Determine the [X, Y] coordinate at the center of the cell enclosing the given text.  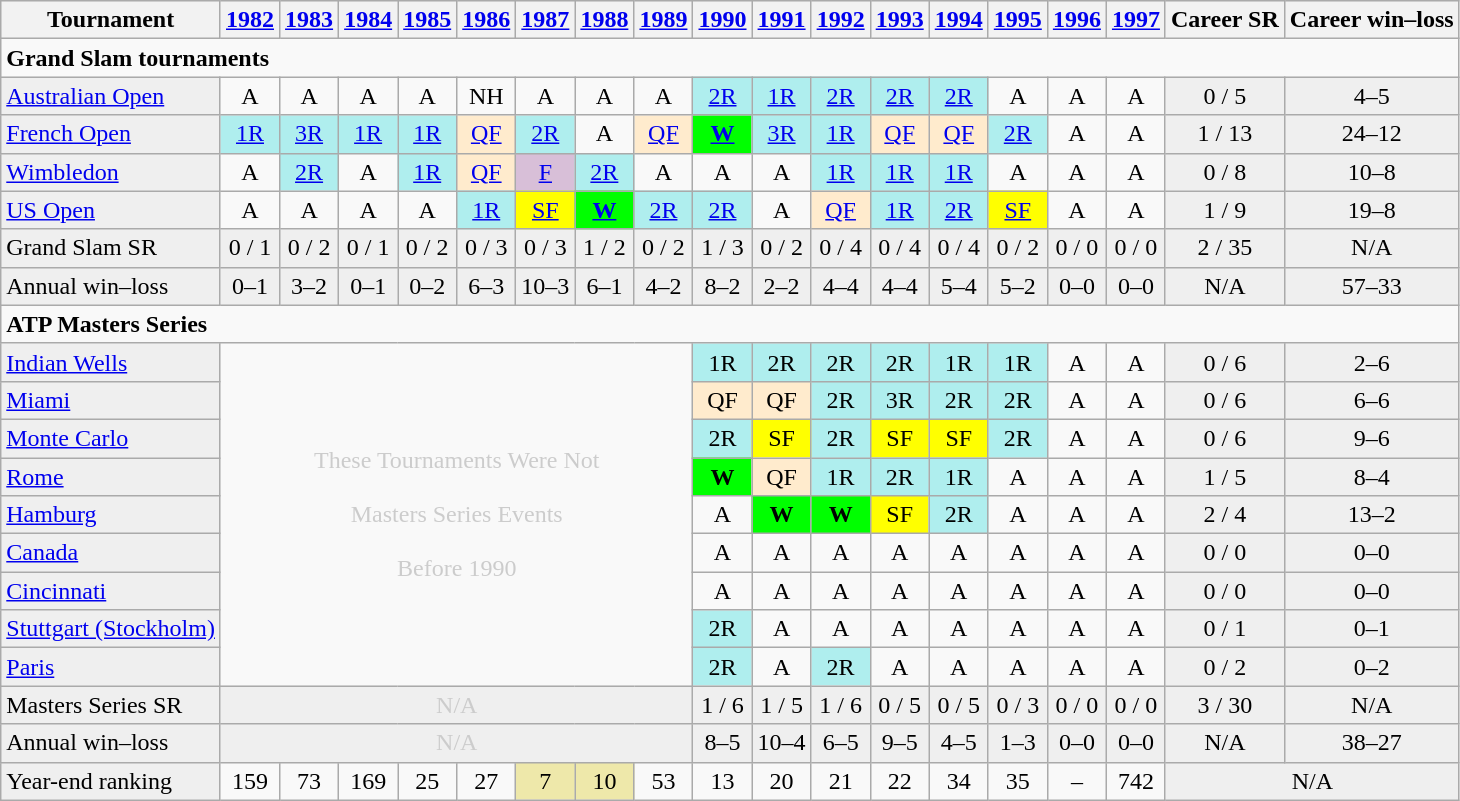
19–8 [1372, 210]
US Open [111, 210]
1996 [1076, 20]
Career SR [1224, 20]
1 / 3 [722, 248]
159 [250, 781]
10 [604, 781]
2–6 [1372, 362]
20 [782, 781]
22 [900, 781]
1989 [664, 20]
1 / 9 [1224, 210]
French Open [111, 134]
Stuttgart (Stockholm) [111, 629]
Australian Open [111, 96]
169 [368, 781]
13 [722, 781]
9–5 [900, 743]
1987 [546, 20]
1994 [958, 20]
21 [840, 781]
5–4 [958, 286]
2 / 35 [1224, 248]
10–3 [546, 286]
3–2 [310, 286]
Masters Series SR [111, 705]
Paris [111, 667]
25 [428, 781]
8–4 [1372, 477]
1985 [428, 20]
53 [664, 781]
Grand Slam SR [111, 248]
7 [546, 781]
742 [1136, 781]
1997 [1136, 20]
1995 [1018, 20]
10–4 [782, 743]
Indian Wells [111, 362]
1984 [368, 20]
These Tournaments Were NotMasters Series EventsBefore 1990 [456, 514]
Monte Carlo [111, 438]
1990 [722, 20]
27 [486, 781]
– [1076, 781]
ATP Masters Series [730, 324]
10–8 [1372, 172]
1–3 [1018, 743]
1991 [782, 20]
8–5 [722, 743]
13–2 [1372, 515]
73 [310, 781]
Wimbledon [111, 172]
Hamburg [111, 515]
0 / 8 [1224, 172]
6–1 [604, 286]
Cincinnati [111, 591]
57–33 [1372, 286]
Rome [111, 477]
35 [1018, 781]
Year-end ranking [111, 781]
1 / 13 [1224, 134]
4–2 [664, 286]
1986 [486, 20]
2–2 [782, 286]
1993 [900, 20]
Miami [111, 400]
Canada [111, 553]
9–6 [1372, 438]
Career win–loss [1372, 20]
34 [958, 781]
NH [486, 96]
F [546, 172]
1983 [310, 20]
6–6 [1372, 400]
3 / 30 [1224, 705]
1982 [250, 20]
6–5 [840, 743]
1 / 2 [604, 248]
2 / 4 [1224, 515]
24–12 [1372, 134]
Tournament [111, 20]
8–2 [722, 286]
5–2 [1018, 286]
1988 [604, 20]
38–27 [1372, 743]
6–3 [486, 286]
Grand Slam tournaments [730, 58]
1992 [840, 20]
